Locate the cell with the specified text and output its (x, y) center coordinate. 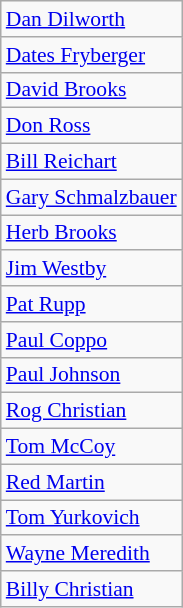
Paul Coppo (92, 340)
Wayne Meredith (92, 554)
Pat Rupp (92, 304)
Tom Yurkovich (92, 518)
Herb Brooks (92, 233)
Red Martin (92, 482)
Paul Johnson (92, 375)
Gary Schmalzbauer (92, 197)
Don Ross (92, 126)
Rog Christian (92, 411)
Bill Reichart (92, 162)
Jim Westby (92, 269)
Dan Dilworth (92, 19)
Tom McCoy (92, 447)
David Brooks (92, 90)
Dates Fryberger (92, 55)
Billy Christian (92, 589)
